Capture the cell that displays the provided text and extract its [x, y] central coordinate. 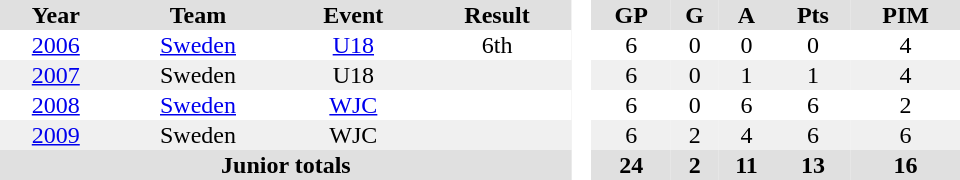
Result [497, 15]
2009 [56, 135]
Team [198, 15]
2008 [56, 105]
Event [353, 15]
Pts [814, 15]
A [746, 15]
G [694, 15]
24 [632, 165]
Year [56, 15]
GP [632, 15]
11 [746, 165]
2007 [56, 75]
Junior totals [286, 165]
PIM [906, 15]
16 [906, 165]
6th [497, 45]
13 [814, 165]
2006 [56, 45]
